From the cell containing the given text, extract its center point as (x, y) coordinate. 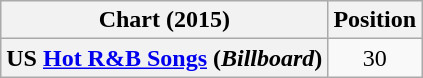
Chart (2015) (164, 20)
Position (375, 20)
30 (375, 58)
US Hot R&B Songs (Billboard) (164, 58)
